Identify which cell holds the provided text, then report its [X, Y] central coordinate. 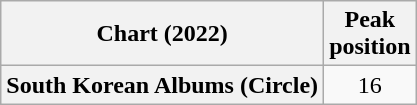
Chart (2022) [162, 34]
Peakposition [370, 34]
South Korean Albums (Circle) [162, 85]
16 [370, 85]
